Find where the given text appears and provide that cell's center as (x, y) coordinate. 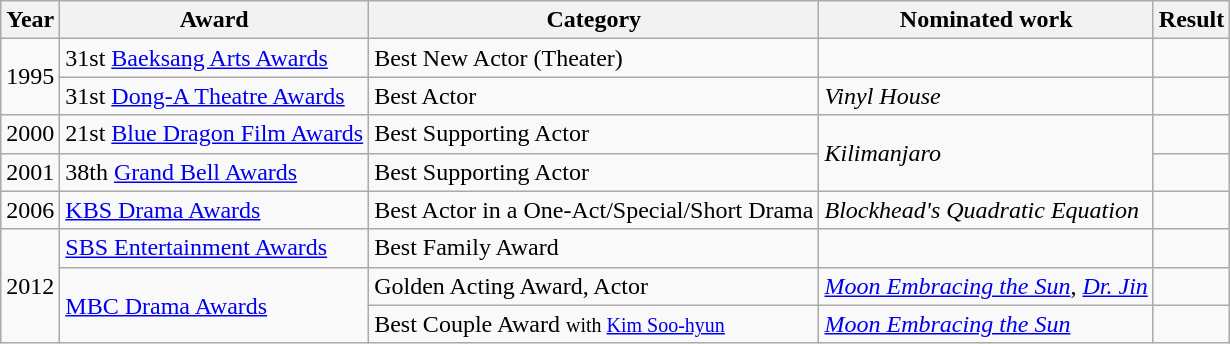
SBS Entertainment Awards (214, 248)
2000 (30, 134)
Year (30, 20)
MBC Drama Awards (214, 305)
38th Grand Bell Awards (214, 172)
Result (1191, 20)
Kilimanjaro (986, 153)
Best Family Award (594, 248)
Best Couple Award with Kim Soo-hyun (594, 324)
21st Blue Dragon Film Awards (214, 134)
2001 (30, 172)
Best New Actor (Theater) (594, 58)
2006 (30, 210)
Best Actor in a One-Act/Special/Short Drama (594, 210)
Moon Embracing the Sun (986, 324)
Award (214, 20)
Moon Embracing the Sun, Dr. Jin (986, 286)
Nominated work (986, 20)
Golden Acting Award, Actor (594, 286)
Best Actor (594, 96)
KBS Drama Awards (214, 210)
31st Dong-A Theatre Awards (214, 96)
2012 (30, 286)
Vinyl House (986, 96)
1995 (30, 77)
31st Baeksang Arts Awards (214, 58)
Category (594, 20)
Blockhead's Quadratic Equation (986, 210)
